Return the (X, Y) coordinate for the center point of the cell that contains the specified text.  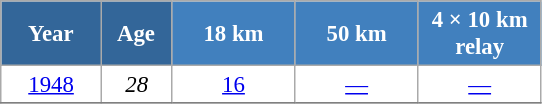
18 km (234, 34)
16 (234, 85)
4 × 10 km relay (480, 34)
Age (136, 34)
28 (136, 85)
1948 (52, 85)
50 km (356, 34)
Year (52, 34)
